Capture the cell that displays the provided text and extract its [x, y] central coordinate. 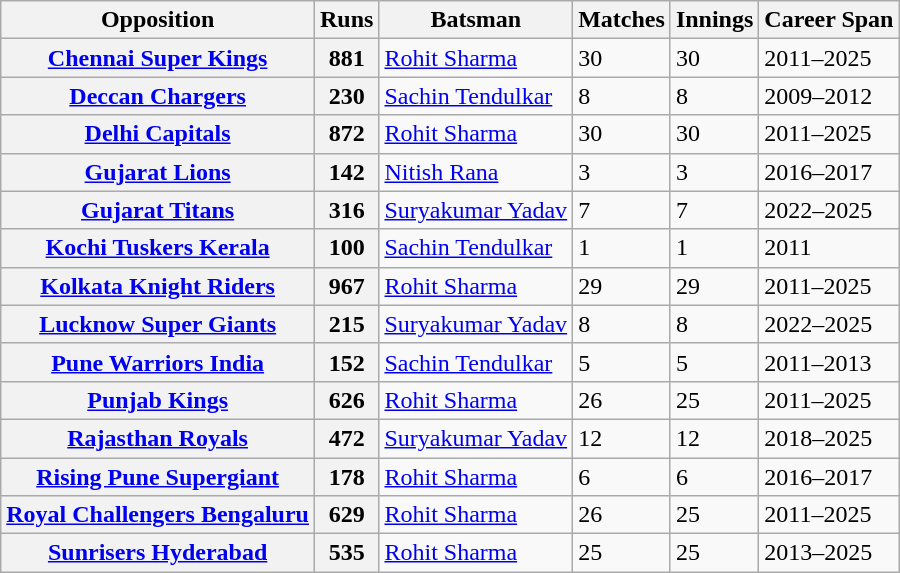
Matches [622, 20]
152 [347, 362]
535 [347, 553]
142 [347, 172]
Pune Warriors India [158, 362]
100 [347, 248]
Innings [714, 20]
2018–2025 [829, 438]
626 [347, 400]
Royal Challengers Bengaluru [158, 515]
881 [347, 58]
Delhi Capitals [158, 134]
Punjab Kings [158, 400]
Kochi Tuskers Kerala [158, 248]
Rajasthan Royals [158, 438]
Sunrisers Hyderabad [158, 553]
2009–2012 [829, 96]
Rising Pune Supergiant [158, 477]
Gujarat Lions [158, 172]
Career Span [829, 20]
316 [347, 210]
2011 [829, 248]
2011–2013 [829, 362]
Chennai Super Kings [158, 58]
Batsman [476, 20]
872 [347, 134]
230 [347, 96]
629 [347, 515]
472 [347, 438]
2013–2025 [829, 553]
Deccan Chargers [158, 96]
Opposition [158, 20]
Lucknow Super Giants [158, 324]
Runs [347, 20]
215 [347, 324]
Gujarat Titans [158, 210]
Nitish Rana [476, 172]
Kolkata Knight Riders [158, 286]
967 [347, 286]
178 [347, 477]
